Identify which cell holds the provided text, then report its (X, Y) central coordinate. 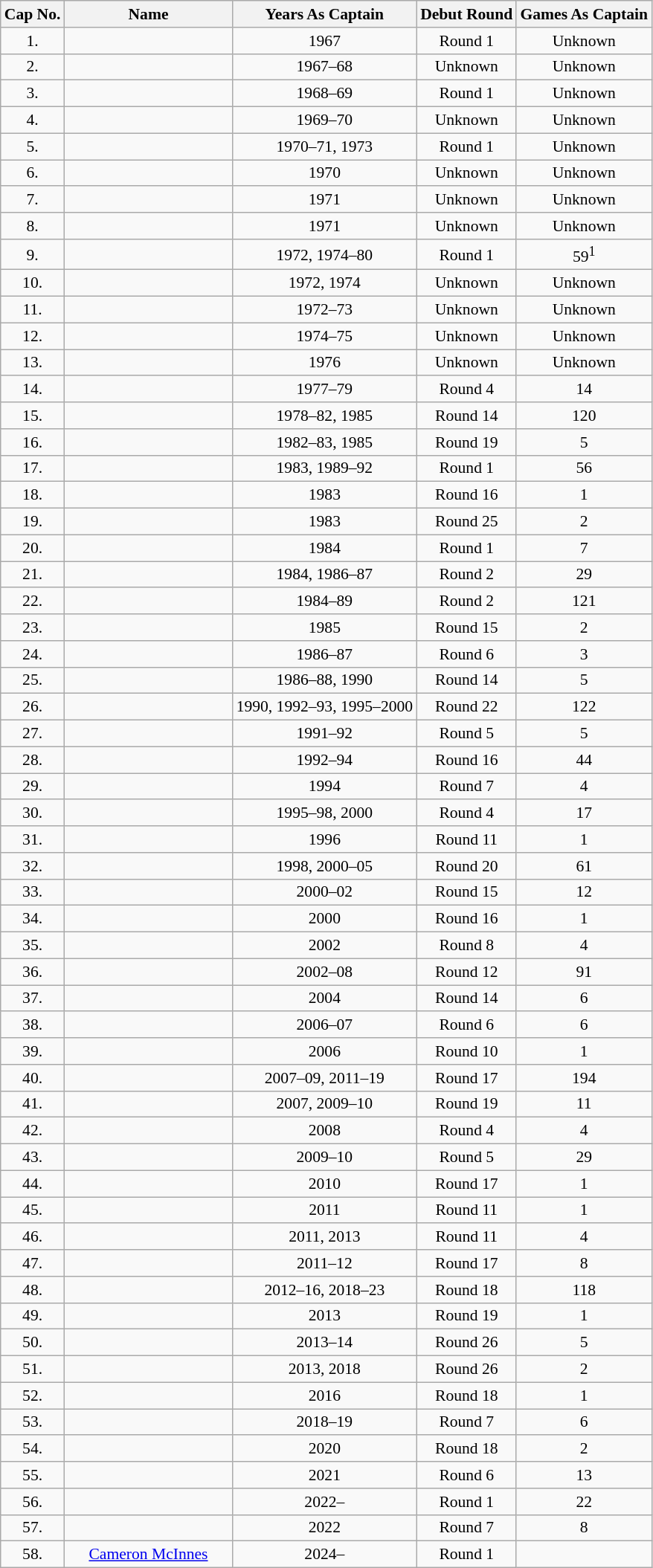
22 (584, 1502)
91 (584, 972)
1990, 1992–93, 1995–2000 (325, 707)
11. (33, 310)
1994 (325, 787)
1998, 2000–05 (325, 866)
38. (33, 1025)
7 (584, 548)
2007–09, 2011–19 (325, 1078)
44 (584, 760)
52. (33, 1396)
2012–16, 2018–23 (325, 1290)
1991–92 (325, 734)
1984, 1986–87 (325, 575)
Round 12 (466, 972)
2008 (325, 1131)
10. (33, 283)
2013–14 (325, 1343)
1978–82, 1985 (325, 416)
2004 (325, 998)
17 (584, 813)
1967–68 (325, 67)
8. (33, 226)
44. (33, 1184)
13 (584, 1475)
122 (584, 707)
2011 (325, 1210)
2024– (325, 1555)
2. (33, 67)
2011, 2013 (325, 1237)
1986–87 (325, 654)
2021 (325, 1475)
13. (33, 363)
39. (33, 1051)
40. (33, 1078)
19. (33, 522)
1996 (325, 839)
12 (584, 892)
2000 (325, 919)
2006–07 (325, 1025)
31. (33, 839)
Round 22 (466, 707)
18. (33, 495)
9. (33, 254)
20. (33, 548)
58. (33, 1555)
1983, 1989–92 (325, 468)
23. (33, 627)
2016 (325, 1396)
21. (33, 575)
49. (33, 1316)
Years As Captain (325, 14)
1972, 1974–80 (325, 254)
47. (33, 1263)
3. (33, 94)
56. (33, 1502)
22. (33, 601)
1977–79 (325, 390)
41. (33, 1104)
1970–71, 1973 (325, 146)
2006 (325, 1051)
Name (148, 14)
46. (33, 1237)
1976 (325, 363)
2022 (325, 1528)
56 (584, 468)
55. (33, 1475)
2020 (325, 1449)
591 (584, 254)
43. (33, 1158)
1. (33, 41)
2022– (325, 1502)
45. (33, 1210)
3 (584, 654)
37. (33, 998)
30. (33, 813)
36. (33, 972)
2013, 2018 (325, 1369)
53. (33, 1422)
24. (33, 654)
2007, 2009–10 (325, 1104)
1972, 1974 (325, 283)
Round 20 (466, 866)
1968–69 (325, 94)
1972–73 (325, 310)
35. (33, 946)
57. (33, 1528)
2009–10 (325, 1158)
2002 (325, 946)
54. (33, 1449)
1992–94 (325, 760)
14. (33, 390)
2011–12 (325, 1263)
16. (33, 442)
1982–83, 1985 (325, 442)
7. (33, 200)
1974–75 (325, 336)
1984–89 (325, 601)
2002–08 (325, 972)
Round 10 (466, 1051)
Debut Round (466, 14)
2000–02 (325, 892)
120 (584, 416)
26. (33, 707)
32. (33, 866)
34. (33, 919)
121 (584, 601)
194 (584, 1078)
17. (33, 468)
25. (33, 680)
29. (33, 787)
1967 (325, 41)
12. (33, 336)
28. (33, 760)
118 (584, 1290)
27. (33, 734)
5. (33, 146)
1984 (325, 548)
48. (33, 1290)
33. (33, 892)
14 (584, 390)
Games As Captain (584, 14)
4. (33, 120)
1970 (325, 173)
61 (584, 866)
2018–19 (325, 1422)
11 (584, 1104)
Cap No. (33, 14)
Round 8 (466, 946)
2013 (325, 1316)
6. (33, 173)
42. (33, 1131)
51. (33, 1369)
Round 25 (466, 522)
1985 (325, 627)
50. (33, 1343)
2010 (325, 1184)
15. (33, 416)
1969–70 (325, 120)
1995–98, 2000 (325, 813)
Cameron McInnes (148, 1555)
1986–88, 1990 (325, 680)
